Locate the cell with the specified text and output its (x, y) center coordinate. 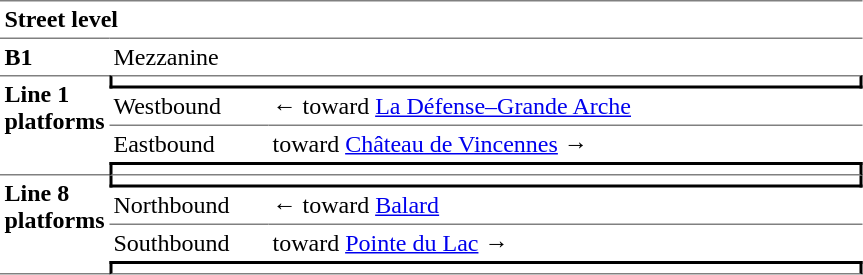
← toward Balard (565, 207)
Northbound (188, 207)
Mezzanine (486, 57)
← toward La Défense–Grande Arche (565, 107)
toward Pointe du Lac → (565, 243)
B1 (54, 57)
Line 8 platforms (54, 226)
toward Château de Vincennes → (565, 144)
Eastbound (188, 144)
Westbound (188, 107)
Southbound (188, 243)
Line 1 platforms (54, 125)
Street level (431, 19)
